Extract the (X, Y) coordinate from the center of the cell holding the provided text.  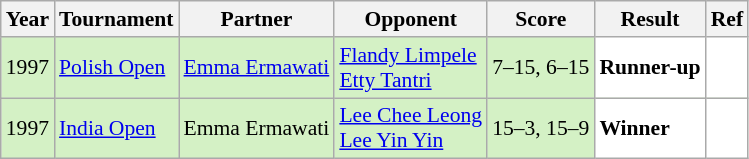
Lee Chee Leong Lee Yin Yin (410, 128)
Partner (257, 19)
Runner-up (650, 68)
Winner (650, 128)
Year (28, 19)
Score (540, 19)
Tournament (116, 19)
Polish Open (116, 68)
Opponent (410, 19)
Flandy Limpele Etty Tantri (410, 68)
15–3, 15–9 (540, 128)
Result (650, 19)
India Open (116, 128)
7–15, 6–15 (540, 68)
Ref (727, 19)
